Detect which cell encompasses the target text, then output its (x, y) center coordinate. 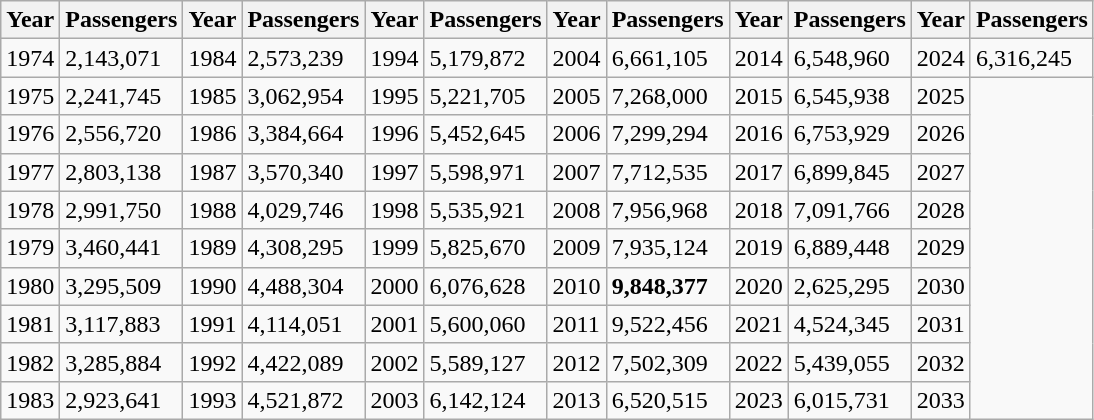
3,570,340 (304, 172)
4,114,051 (304, 324)
6,753,929 (850, 134)
1982 (30, 362)
5,439,055 (850, 362)
2009 (576, 248)
1978 (30, 210)
2015 (758, 96)
1994 (394, 58)
2004 (576, 58)
5,179,872 (486, 58)
1989 (212, 248)
2030 (940, 286)
1986 (212, 134)
5,825,670 (486, 248)
5,221,705 (486, 96)
2014 (758, 58)
2019 (758, 248)
1977 (30, 172)
3,062,954 (304, 96)
2002 (394, 362)
7,956,968 (668, 210)
2,241,745 (122, 96)
3,117,883 (122, 324)
7,299,294 (668, 134)
1980 (30, 286)
7,502,309 (668, 362)
7,935,124 (668, 248)
5,598,971 (486, 172)
3,295,509 (122, 286)
2,923,641 (122, 400)
3,384,664 (304, 134)
2008 (576, 210)
2031 (940, 324)
2017 (758, 172)
4,308,295 (304, 248)
1983 (30, 400)
7,712,535 (668, 172)
2018 (758, 210)
2,991,750 (122, 210)
6,661,105 (668, 58)
1988 (212, 210)
1997 (394, 172)
2016 (758, 134)
6,015,731 (850, 400)
2022 (758, 362)
6,076,628 (486, 286)
1985 (212, 96)
9,522,456 (668, 324)
2025 (940, 96)
6,520,515 (668, 400)
7,268,000 (668, 96)
1987 (212, 172)
2010 (576, 286)
2026 (940, 134)
2023 (758, 400)
6,889,448 (850, 248)
1975 (30, 96)
1984 (212, 58)
2024 (940, 58)
1974 (30, 58)
4,521,872 (304, 400)
1981 (30, 324)
2027 (940, 172)
6,545,938 (850, 96)
2005 (576, 96)
1998 (394, 210)
2033 (940, 400)
2006 (576, 134)
4,029,746 (304, 210)
1976 (30, 134)
6,899,845 (850, 172)
5,589,127 (486, 362)
2,803,138 (122, 172)
2032 (940, 362)
1990 (212, 286)
2021 (758, 324)
1991 (212, 324)
5,452,645 (486, 134)
5,535,921 (486, 210)
2012 (576, 362)
2028 (940, 210)
2011 (576, 324)
2029 (940, 248)
2,143,071 (122, 58)
1992 (212, 362)
1999 (394, 248)
2000 (394, 286)
6,548,960 (850, 58)
2,573,239 (304, 58)
3,285,884 (122, 362)
2007 (576, 172)
4,422,089 (304, 362)
1979 (30, 248)
1993 (212, 400)
4,488,304 (304, 286)
5,600,060 (486, 324)
9,848,377 (668, 286)
3,460,441 (122, 248)
1995 (394, 96)
7,091,766 (850, 210)
2003 (394, 400)
2,556,720 (122, 134)
2001 (394, 324)
2020 (758, 286)
6,142,124 (486, 400)
2,625,295 (850, 286)
1996 (394, 134)
2013 (576, 400)
4,524,345 (850, 324)
6,316,245 (1032, 58)
